Identify which cell holds the provided text, then report its [X, Y] central coordinate. 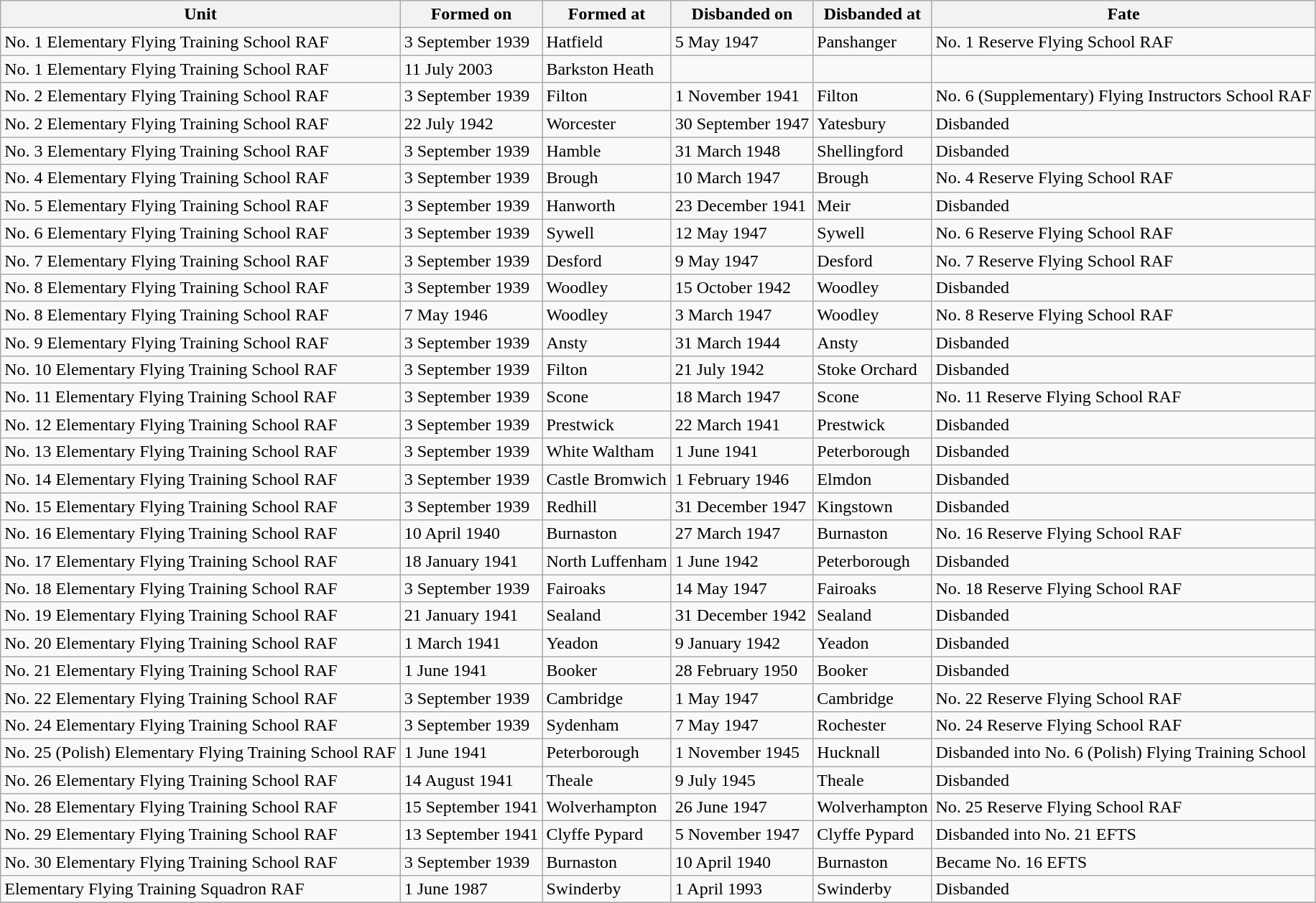
No. 7 Elementary Flying Training School RAF [200, 260]
11 July 2003 [471, 69]
Worcester [606, 124]
3 March 1947 [742, 315]
1 June 1942 [742, 561]
Hatfield [606, 42]
21 July 1942 [742, 370]
No. 11 Elementary Flying Training School RAF [200, 397]
Panshanger [872, 42]
1 April 1993 [742, 889]
No. 8 Reserve Flying School RAF [1123, 315]
1 November 1945 [742, 752]
31 December 1942 [742, 616]
Formed on [471, 14]
Yatesbury [872, 124]
No. 21 Elementary Flying Training School RAF [200, 670]
No. 5 Elementary Flying Training School RAF [200, 205]
5 November 1947 [742, 835]
Castle Bromwich [606, 479]
22 July 1942 [471, 124]
1 February 1946 [742, 479]
28 February 1950 [742, 670]
No. 17 Elementary Flying Training School RAF [200, 561]
No. 19 Elementary Flying Training School RAF [200, 616]
Disbanded on [742, 14]
9 July 1945 [742, 779]
14 May 1947 [742, 588]
1 March 1941 [471, 643]
No. 14 Elementary Flying Training School RAF [200, 479]
15 September 1941 [471, 807]
30 September 1947 [742, 124]
No. 16 Elementary Flying Training School RAF [200, 534]
North Luffenham [606, 561]
14 August 1941 [471, 779]
Became No. 16 EFTS [1123, 862]
18 January 1941 [471, 561]
No. 3 Elementary Flying Training School RAF [200, 151]
White Waltham [606, 452]
Unit [200, 14]
Rochester [872, 725]
7 May 1947 [742, 725]
No. 18 Reserve Flying School RAF [1123, 588]
Hamble [606, 151]
Elementary Flying Training Squadron RAF [200, 889]
Redhill [606, 506]
5 May 1947 [742, 42]
No. 1 Reserve Flying School RAF [1123, 42]
18 March 1947 [742, 397]
1 May 1947 [742, 698]
Disbanded into No. 6 (Polish) Flying Training School [1123, 752]
Shellingford [872, 151]
Hucknall [872, 752]
No. 4 Elementary Flying Training School RAF [200, 178]
31 March 1944 [742, 343]
No. 15 Elementary Flying Training School RAF [200, 506]
No. 20 Elementary Flying Training School RAF [200, 643]
Stoke Orchard [872, 370]
No. 12 Elementary Flying Training School RAF [200, 425]
22 March 1941 [742, 425]
31 March 1948 [742, 151]
No. 26 Elementary Flying Training School RAF [200, 779]
No. 25 (Polish) Elementary Flying Training School RAF [200, 752]
No. 11 Reserve Flying School RAF [1123, 397]
No. 10 Elementary Flying Training School RAF [200, 370]
Meir [872, 205]
Hanworth [606, 205]
31 December 1947 [742, 506]
No. 6 Elementary Flying Training School RAF [200, 233]
No. 28 Elementary Flying Training School RAF [200, 807]
26 June 1947 [742, 807]
No. 29 Elementary Flying Training School RAF [200, 835]
23 December 1941 [742, 205]
7 May 1946 [471, 315]
15 October 1942 [742, 287]
No. 7 Reserve Flying School RAF [1123, 260]
No. 13 Elementary Flying Training School RAF [200, 452]
No. 9 Elementary Flying Training School RAF [200, 343]
Disbanded into No. 21 EFTS [1123, 835]
No. 25 Reserve Flying School RAF [1123, 807]
Disbanded at [872, 14]
Barkston Heath [606, 69]
No. 6 (Supplementary) Flying Instructors School RAF [1123, 96]
No. 16 Reserve Flying School RAF [1123, 534]
Elmdon [872, 479]
No. 22 Elementary Flying Training School RAF [200, 698]
13 September 1941 [471, 835]
No. 6 Reserve Flying School RAF [1123, 233]
1 November 1941 [742, 96]
10 March 1947 [742, 178]
21 January 1941 [471, 616]
No. 4 Reserve Flying School RAF [1123, 178]
Kingstown [872, 506]
Sydenham [606, 725]
No. 30 Elementary Flying Training School RAF [200, 862]
12 May 1947 [742, 233]
No. 22 Reserve Flying School RAF [1123, 698]
27 March 1947 [742, 534]
No. 18 Elementary Flying Training School RAF [200, 588]
9 January 1942 [742, 643]
No. 24 Elementary Flying Training School RAF [200, 725]
Formed at [606, 14]
1 June 1987 [471, 889]
9 May 1947 [742, 260]
Fate [1123, 14]
No. 24 Reserve Flying School RAF [1123, 725]
